From the cell containing the given text, extract its center point as (x, y) coordinate. 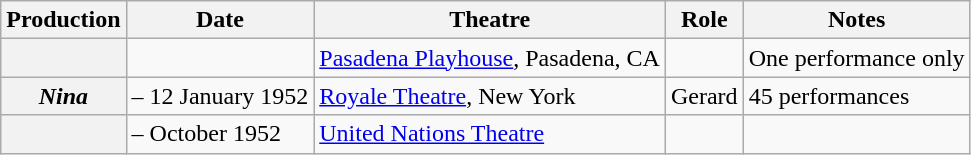
Pasadena Playhouse, Pasadena, CA (490, 58)
Royale Theatre, New York (490, 96)
45 performances (856, 96)
Notes (856, 20)
Role (704, 20)
– October 1952 (220, 134)
Gerard (704, 96)
One performance only (856, 58)
Nina (64, 96)
– 12 January 1952 (220, 96)
Production (64, 20)
Date (220, 20)
United Nations Theatre (490, 134)
Theatre (490, 20)
